Find where the given text appears and provide that cell's center as [x, y] coordinate. 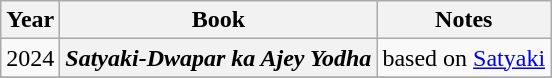
Year [30, 20]
Satyaki-Dwapar ka Ajey Yodha [218, 58]
2024 [30, 58]
Notes [464, 20]
Book [218, 20]
based on Satyaki [464, 58]
